Return the [X, Y] coordinate for the center point of the cell that contains the specified text.  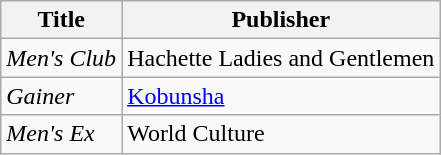
Gainer [62, 96]
Men's Club [62, 58]
Kobunsha [281, 96]
Title [62, 20]
Men's Ex [62, 134]
Hachette Ladies and Gentlemen [281, 58]
Publisher [281, 20]
World Culture [281, 134]
